Find where the given text appears and provide that cell's center as [X, Y] coordinate. 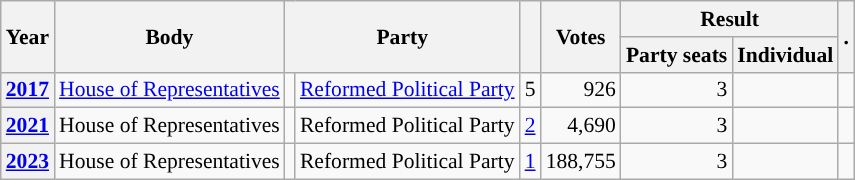
2023 [28, 162]
1 [530, 162]
2017 [28, 90]
2021 [28, 126]
Result [730, 19]
926 [581, 90]
Body [170, 36]
Individual [785, 55]
Party seats [676, 55]
Year [28, 36]
5 [530, 90]
Party [402, 36]
4,690 [581, 126]
. [846, 36]
2 [530, 126]
188,755 [581, 162]
Votes [581, 36]
